Find where the given text appears and provide that cell's center as [x, y] coordinate. 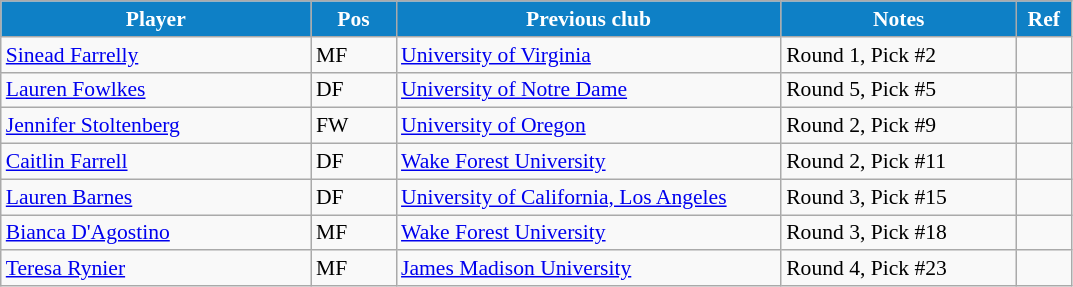
Round 3, Pick #18 [898, 233]
Lauren Barnes [156, 197]
Round 3, Pick #15 [898, 197]
Teresa Rynier [156, 269]
Round 2, Pick #9 [898, 126]
Round 1, Pick #2 [898, 55]
University of California, Los Angeles [588, 197]
James Madison University [588, 269]
Round 4, Pick #23 [898, 269]
University of Notre Dame [588, 90]
Caitlin Farrell [156, 162]
Pos [354, 19]
Bianca D'Agostino [156, 233]
Sinead Farrelly [156, 55]
FW [354, 126]
Round 2, Pick #11 [898, 162]
Round 5, Pick #5 [898, 90]
Player [156, 19]
Jennifer Stoltenberg [156, 126]
Lauren Fowlkes [156, 90]
University of Oregon [588, 126]
Ref [1044, 19]
Previous club [588, 19]
University of Virginia [588, 55]
Notes [898, 19]
